Extract the [x, y] coordinate from the center of the cell holding the provided text.  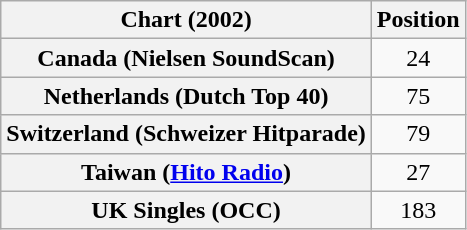
Canada (Nielsen SoundScan) [186, 58]
27 [418, 172]
183 [418, 210]
79 [418, 134]
24 [418, 58]
75 [418, 96]
Taiwan (Hito Radio) [186, 172]
Switzerland (Schweizer Hitparade) [186, 134]
Chart (2002) [186, 20]
Netherlands (Dutch Top 40) [186, 96]
Position [418, 20]
UK Singles (OCC) [186, 210]
